Pinpoint the cell where the given text exists, returning its (X, Y) midpoint coordinate. 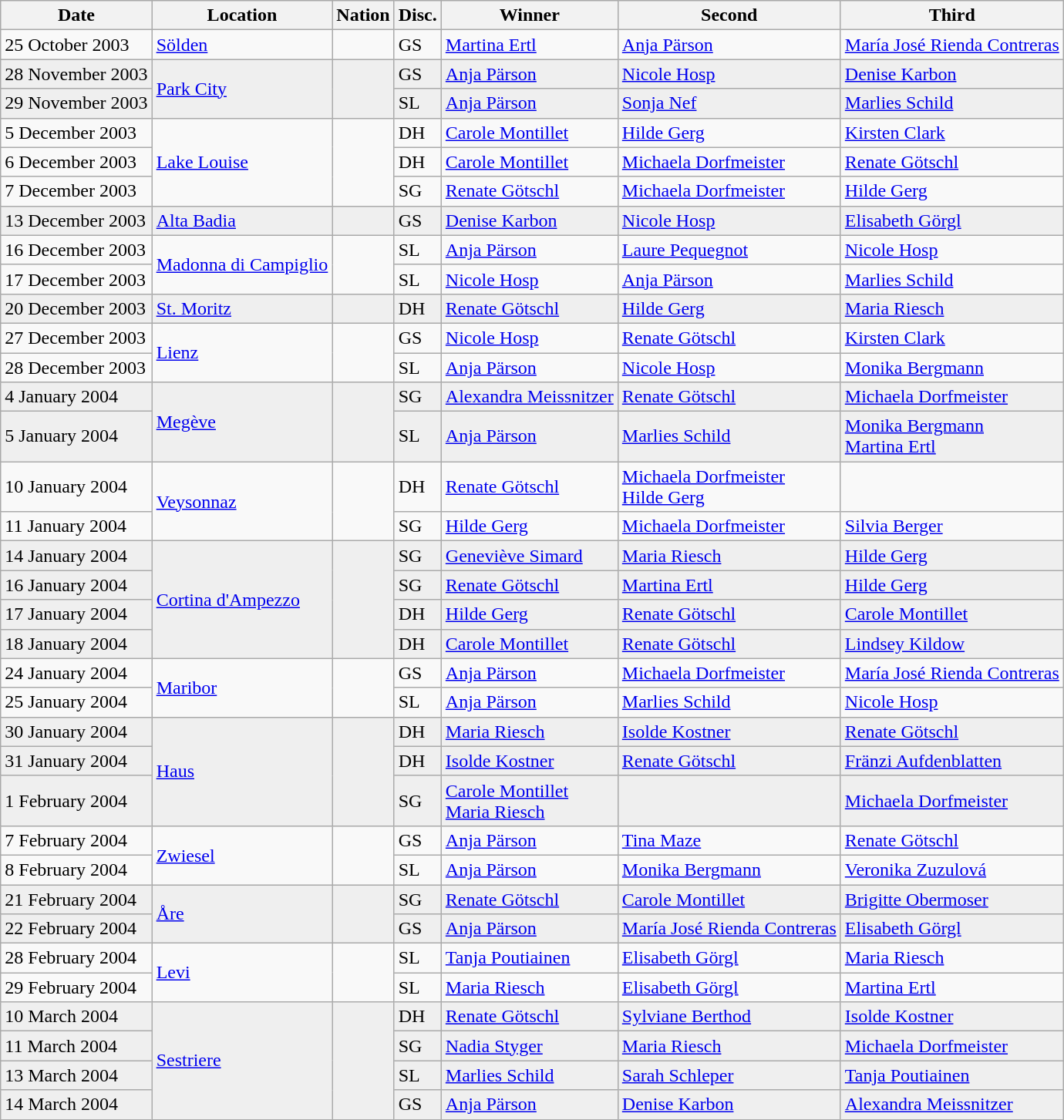
6 December 2003 (76, 162)
Monika Bergmann Martina Ertl (951, 436)
Lindsey Kildow (951, 644)
Alta Badia (242, 220)
7 February 2004 (76, 840)
Madonna di Campiglio (242, 264)
Sarah Schleper (729, 1075)
20 December 2003 (76, 308)
Sylviane Berthod (729, 1017)
18 January 2004 (76, 644)
Date (76, 15)
13 March 2004 (76, 1075)
14 March 2004 (76, 1105)
Nadia Styger (529, 1046)
5 January 2004 (76, 436)
31 January 2004 (76, 761)
Nation (363, 15)
17 December 2003 (76, 279)
10 January 2004 (76, 487)
Brigitte Obermoser (951, 900)
17 January 2004 (76, 614)
11 January 2004 (76, 526)
Zwiesel (242, 855)
30 January 2004 (76, 732)
Sestriere (242, 1061)
28 November 2003 (76, 74)
Disc. (418, 15)
Veronika Zuzulová (951, 869)
Tina Maze (729, 840)
Laure Pequegnot (729, 250)
Park City (242, 89)
7 December 2003 (76, 191)
Third (951, 15)
4 January 2004 (76, 397)
Levi (242, 973)
16 December 2003 (76, 250)
16 January 2004 (76, 585)
21 February 2004 (76, 900)
24 January 2004 (76, 673)
Silvia Berger (951, 526)
Megève (242, 422)
8 February 2004 (76, 869)
St. Moritz (242, 308)
Michaela Dorfmeister Hilde Gerg (729, 487)
25 October 2003 (76, 45)
29 February 2004 (76, 987)
27 December 2003 (76, 338)
28 February 2004 (76, 958)
13 December 2003 (76, 220)
Haus (242, 771)
Veysonnaz (242, 501)
Maribor (242, 688)
14 January 2004 (76, 556)
Lake Louise (242, 162)
Second (729, 15)
Sölden (242, 45)
Lienz (242, 352)
Winner (529, 15)
29 November 2003 (76, 103)
10 March 2004 (76, 1017)
Geneviève Simard (529, 556)
Åre (242, 914)
5 December 2003 (76, 133)
1 February 2004 (76, 800)
Location (242, 15)
11 March 2004 (76, 1046)
Sonja Nef (729, 103)
Fränzi Aufdenblatten (951, 761)
Carole Montillet Maria Riesch (529, 800)
22 February 2004 (76, 929)
25 January 2004 (76, 702)
Cortina d'Ampezzo (242, 600)
28 December 2003 (76, 368)
